Pinpoint the cell where the given text exists, returning its [x, y] midpoint coordinate. 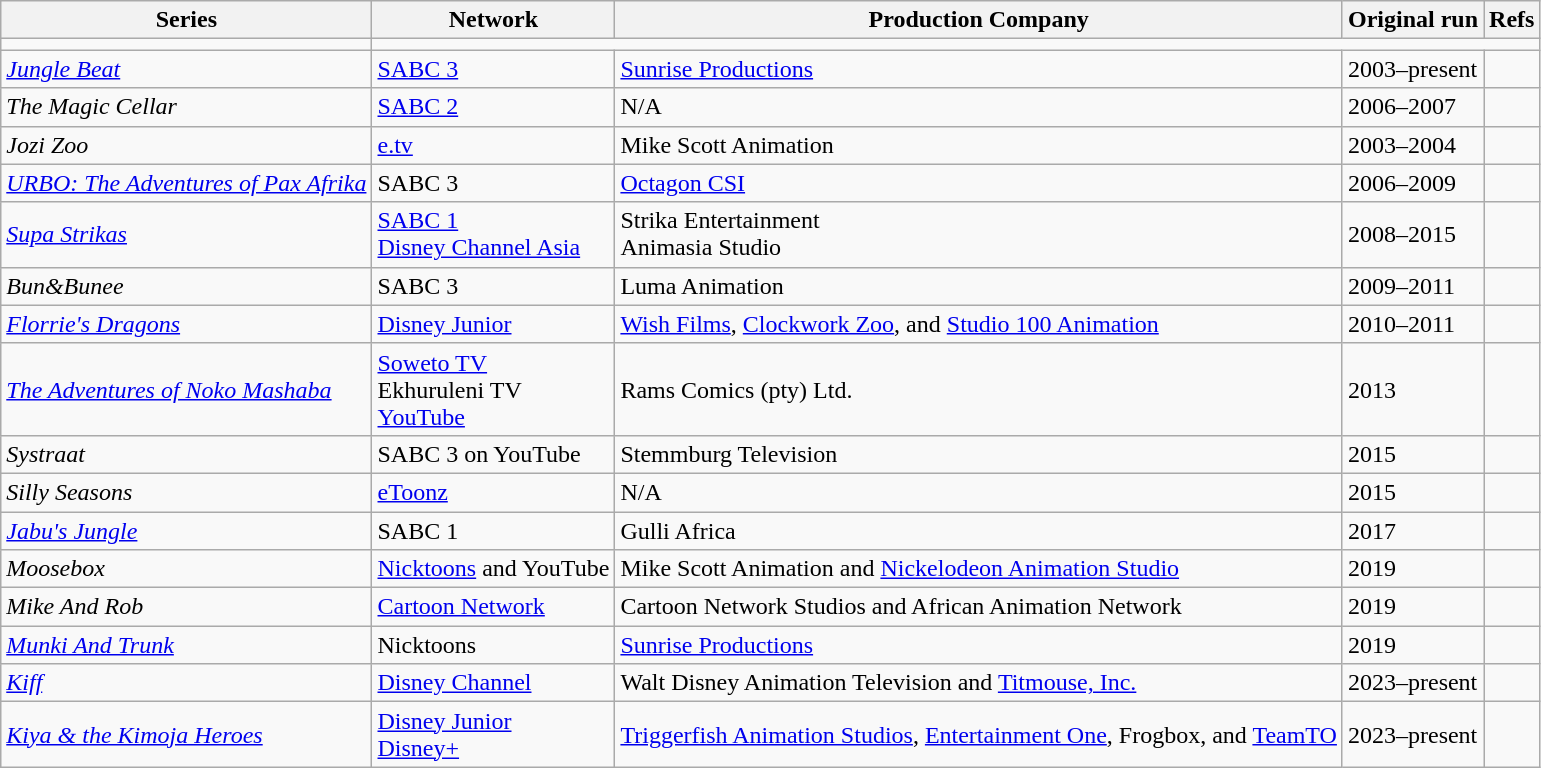
2003–2004 [1412, 145]
SABC 1 [494, 531]
Wish Films, Clockwork Zoo, and Studio 100 Animation [979, 324]
Luma Animation [979, 286]
Triggerfish Animation Studios, Entertainment One, Frogbox, and TeamTO [979, 734]
eToonz [494, 492]
Mike And Rob [186, 607]
Rams Comics (pty) Ltd. [979, 389]
2009–2011 [1412, 286]
Supa Strikas [186, 234]
Mike Scott Animation and Nickelodeon Animation Studio [979, 569]
Series [186, 20]
Munki And Trunk [186, 645]
Jozi Zoo [186, 145]
SABC 2 [494, 107]
Network [494, 20]
Systraat [186, 454]
Kiya & the Kimoja Heroes [186, 734]
2003–present [1412, 69]
Octagon CSI [979, 183]
Cartoon Network [494, 607]
Jabu's Jungle [186, 531]
2013 [1412, 389]
URBO: The Adventures of Pax Afrika [186, 183]
Stemmburg Television [979, 454]
2006–2007 [1412, 107]
SABC 1 Disney Channel Asia [494, 234]
2017 [1412, 531]
Refs [1512, 20]
Nicktoons [494, 645]
Kiff [186, 683]
Gulli Africa [979, 531]
Bun&Bunee [186, 286]
Disney Channel [494, 683]
Silly Seasons [186, 492]
Cartoon Network Studios and African Animation Network [979, 607]
Strika Entertainment Animasia Studio [979, 234]
2010–2011 [1412, 324]
The Magic Cellar [186, 107]
The Adventures of Noko Mashaba [186, 389]
Original run [1412, 20]
Disney Junior [494, 324]
2006–2009 [1412, 183]
Walt Disney Animation Television and Titmouse, Inc. [979, 683]
SABC 3 on YouTube [494, 454]
2008–2015 [1412, 234]
Jungle Beat [186, 69]
Moosebox [186, 569]
Mike Scott Animation [979, 145]
Nicktoons and YouTube [494, 569]
Florrie's Dragons [186, 324]
e.tv [494, 145]
Production Company [979, 20]
Disney Junior Disney+ [494, 734]
Soweto TV Ekhuruleni TV YouTube [494, 389]
